Capture the cell that displays the provided text and extract its (x, y) central coordinate. 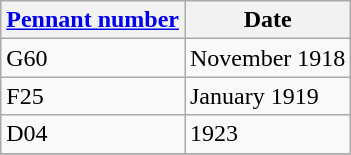
D04 (93, 134)
Pennant number (93, 20)
November 1918 (267, 58)
Date (267, 20)
1923 (267, 134)
G60 (93, 58)
F25 (93, 96)
January 1919 (267, 96)
